Extract the (x, y) coordinate from the center of the cell holding the provided text.  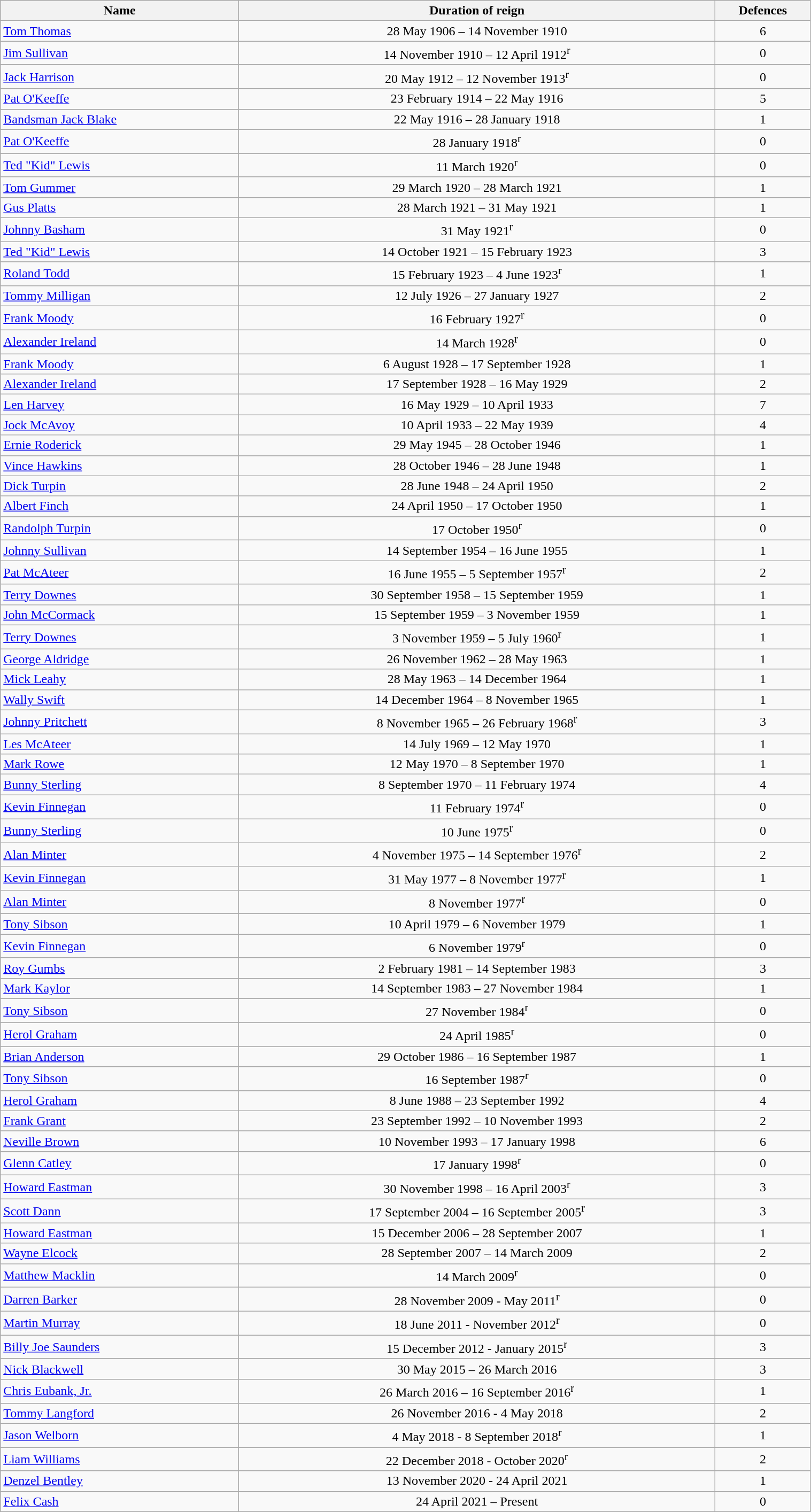
29 October 1986 – 16 September 1987 (477, 1057)
Scott Dann (120, 1211)
14 October 1921 – 15 February 1923 (477, 252)
10 April 1979 – 6 November 1979 (477, 924)
29 March 1920 – 28 March 1921 (477, 187)
Mark Kaylor (120, 988)
30 November 1998 – 16 April 2003r (477, 1188)
Darren Barker (120, 1300)
Glenn Catley (120, 1163)
28 September 2007 – 14 March 2009 (477, 1253)
10 June 1975r (477, 831)
24 April 1985r (477, 1035)
14 December 1964 – 8 November 1965 (477, 700)
4 November 1975 – 14 September 1976r (477, 854)
Les McAteer (120, 744)
6 August 1928 – 17 September 1928 (477, 364)
8 September 1970 – 11 February 1974 (477, 785)
Frank Grant (120, 1121)
16 May 1929 – 10 April 1933 (477, 405)
23 February 1914 – 22 May 1916 (477, 99)
14 September 1983 – 27 November 1984 (477, 988)
Vince Hawkins (120, 466)
17 January 1998r (477, 1163)
Mark Rowe (120, 764)
13 November 2020 - 24 April 2021 (477, 1481)
17 October 1950r (477, 528)
Billy Joe Saunders (120, 1347)
2 February 1981 – 14 September 1983 (477, 968)
28 January 1918r (477, 141)
John McCormack (120, 615)
Felix Cash (120, 1501)
Mick Leahy (120, 679)
Chris Eubank, Jr. (120, 1391)
Johnny Pritchett (120, 722)
Nick Blackwell (120, 1369)
12 May 1970 – 8 September 1970 (477, 764)
Tom Gummer (120, 187)
15 February 1923 – 4 June 1923r (477, 274)
14 March 2009r (477, 1275)
Johnny Basham (120, 230)
8 June 1988 – 23 September 1992 (477, 1100)
31 May 1977 – 8 November 1977r (477, 879)
11 March 1920r (477, 166)
28 March 1921 – 31 May 1921 (477, 207)
18 June 2011 - November 2012r (477, 1323)
14 September 1954 – 16 June 1955 (477, 550)
Wayne Elcock (120, 1253)
Denzel Bentley (120, 1481)
26 November 2016 - 4 May 2018 (477, 1413)
Roy Gumbs (120, 968)
Johnny Sullivan (120, 550)
Matthew Macklin (120, 1275)
Pat McAteer (120, 573)
Wally Swift (120, 700)
Ernie Roderick (120, 445)
17 September 1928 – 16 May 1929 (477, 384)
29 May 1945 – 28 October 1946 (477, 445)
15 September 1959 – 3 November 1959 (477, 615)
11 February 1974r (477, 807)
14 July 1969 – 12 May 1970 (477, 744)
31 May 1921r (477, 230)
Jason Welborn (120, 1436)
15 December 2006 – 28 September 2007 (477, 1233)
20 May 1912 – 12 November 1913r (477, 77)
5 (763, 99)
Jack Harrison (120, 77)
Dick Turpin (120, 486)
8 November 1965 – 26 February 1968r (477, 722)
22 December 2018 - October 2020r (477, 1459)
Name (120, 11)
Martin Murray (120, 1323)
Duration of reign (477, 11)
10 April 1933 – 22 May 1939 (477, 425)
Roland Todd (120, 274)
12 July 1926 – 27 January 1927 (477, 296)
28 May 1906 – 14 November 1910 (477, 31)
24 April 2021 – Present (477, 1501)
Len Harvey (120, 405)
27 November 1984r (477, 1010)
10 November 1993 – 17 January 1998 (477, 1141)
24 April 1950 – 17 October 1950 (477, 506)
23 September 1992 – 10 November 1993 (477, 1121)
Gus Platts (120, 207)
Liam Williams (120, 1459)
16 February 1927r (477, 319)
Tommy Langford (120, 1413)
Neville Brown (120, 1141)
16 June 1955 – 5 September 1957r (477, 573)
22 May 1916 – 28 January 1918 (477, 119)
8 November 1977r (477, 902)
16 September 1987r (477, 1079)
17 September 2004 – 16 September 2005r (477, 1211)
3 November 1959 – 5 July 1960r (477, 637)
Jock McAvoy (120, 425)
Jim Sullivan (120, 53)
28 June 1948 – 24 April 1950 (477, 486)
15 December 2012 - January 2015r (477, 1347)
30 May 2015 – 26 March 2016 (477, 1369)
Bandsman Jack Blake (120, 119)
Defences (763, 11)
28 May 1963 – 14 December 1964 (477, 679)
Tommy Milligan (120, 296)
30 September 1958 – 15 September 1959 (477, 594)
28 November 2009 - May 2011r (477, 1300)
14 March 1928r (477, 342)
Brian Anderson (120, 1057)
7 (763, 405)
26 November 1962 – 28 May 1963 (477, 659)
Randolph Turpin (120, 528)
George Aldridge (120, 659)
4 May 2018 - 8 September 2018r (477, 1436)
14 November 1910 – 12 April 1912r (477, 53)
26 March 2016 – 16 September 2016r (477, 1391)
28 October 1946 – 28 June 1948 (477, 466)
Albert Finch (120, 506)
6 November 1979r (477, 946)
Tom Thomas (120, 31)
